Extract the [X, Y] coordinate from the center of the cell holding the provided text.  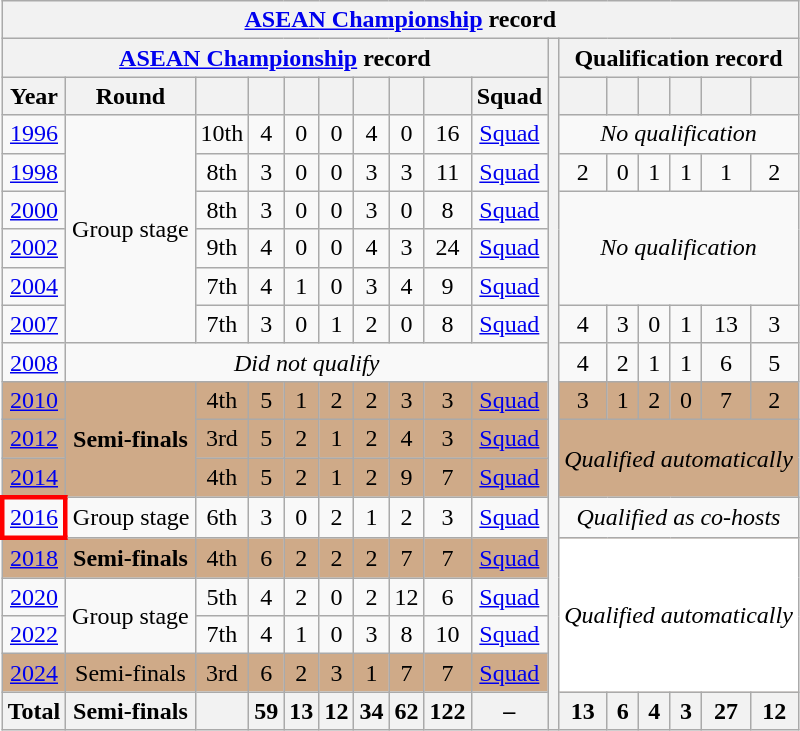
5th [222, 597]
10th [222, 134]
2004 [34, 286]
2007 [34, 324]
10 [448, 635]
Qualification record [679, 58]
9th [222, 248]
62 [406, 711]
2022 [34, 635]
11 [448, 172]
Did not qualify [307, 362]
2010 [34, 400]
6th [222, 518]
16 [448, 134]
24 [448, 248]
2014 [34, 478]
2002 [34, 248]
2016 [34, 518]
Round [130, 96]
122 [448, 711]
27 [726, 711]
2024 [34, 673]
2020 [34, 597]
– [509, 711]
Qualified as co-hosts [679, 518]
2012 [34, 438]
1996 [34, 134]
2008 [34, 362]
Total [34, 711]
2000 [34, 210]
Year [34, 96]
2018 [34, 558]
59 [266, 711]
34 [372, 711]
1998 [34, 172]
